Return [x, y] of the center of cell containing provided text 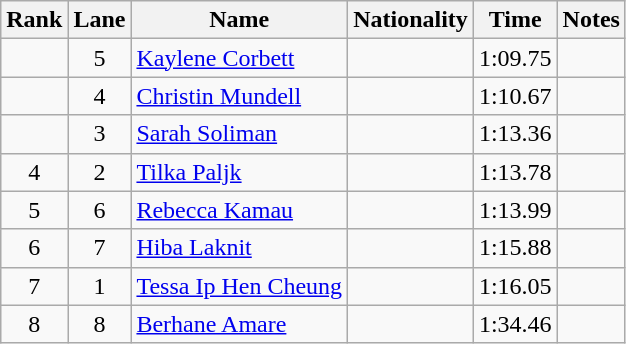
Tilka Paljk [240, 172]
1 [100, 286]
Rebecca Kamau [240, 210]
Rank [34, 20]
2 [100, 172]
Time [515, 20]
1:15.88 [515, 248]
Name [240, 20]
1:10.67 [515, 96]
Christin Mundell [240, 96]
Nationality [411, 20]
1:34.46 [515, 324]
Kaylene Corbett [240, 58]
Sarah Soliman [240, 134]
Lane [100, 20]
Hiba Laknit [240, 248]
1:13.36 [515, 134]
3 [100, 134]
1:13.78 [515, 172]
1:13.99 [515, 210]
Notes [591, 20]
1:16.05 [515, 286]
Berhane Amare [240, 324]
Tessa Ip Hen Cheung [240, 286]
1:09.75 [515, 58]
